Detect which cell encompasses the target text, then output its [X, Y] center coordinate. 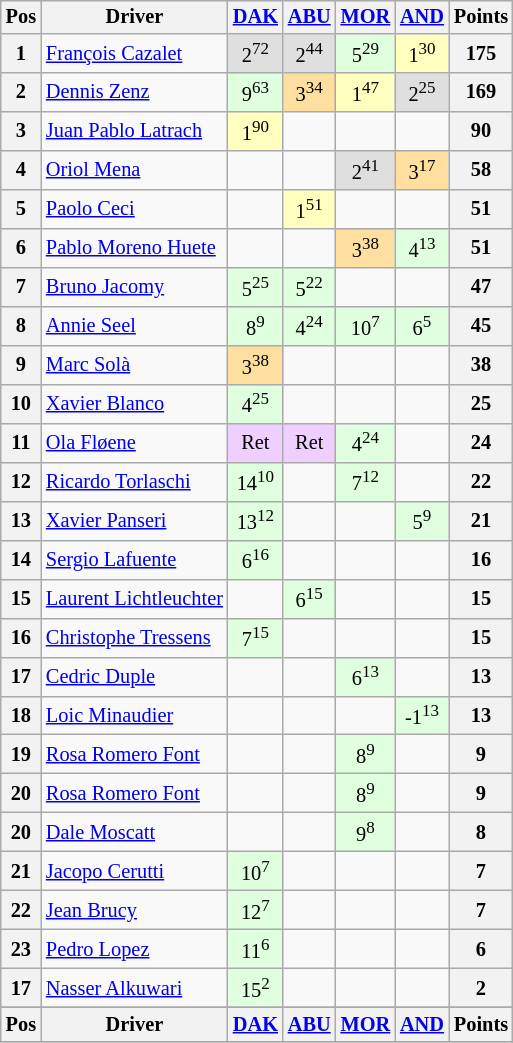
190 [256, 132]
169 [481, 92]
18 [21, 716]
3 [21, 132]
151 [310, 210]
Cedric Duple [134, 676]
47 [481, 288]
130 [422, 54]
Oriol Mena [134, 170]
65 [422, 326]
90 [481, 132]
241 [366, 170]
Christophe Tressens [134, 638]
11 [21, 442]
59 [422, 520]
225 [422, 92]
38 [481, 364]
116 [256, 950]
1 [21, 54]
98 [366, 832]
334 [310, 92]
4 [21, 170]
14 [21, 560]
12 [21, 482]
147 [366, 92]
413 [422, 248]
Laurent Lichtleuchter [134, 598]
Dennis Zenz [134, 92]
Jean Brucy [134, 910]
272 [256, 54]
Ola Fløene [134, 442]
1312 [256, 520]
Xavier Blanco [134, 404]
Sergio Lafuente [134, 560]
Marc Solà [134, 364]
317 [422, 170]
712 [366, 482]
522 [310, 288]
615 [310, 598]
19 [21, 754]
23 [21, 950]
Xavier Panseri [134, 520]
Bruno Jacomy [134, 288]
529 [366, 54]
25 [481, 404]
Pedro Lopez [134, 950]
Ricardo Torlaschi [134, 482]
Annie Seel [134, 326]
Pablo Moreno Huete [134, 248]
Nasser Alkuwari [134, 988]
127 [256, 910]
24 [481, 442]
175 [481, 54]
963 [256, 92]
10 [21, 404]
45 [481, 326]
Loic Minaudier [134, 716]
525 [256, 288]
-113 [422, 716]
152 [256, 988]
Paolo Ceci [134, 210]
616 [256, 560]
François Cazalet [134, 54]
5 [21, 210]
Jacopo Cerutti [134, 872]
Dale Moscatt [134, 832]
1410 [256, 482]
425 [256, 404]
58 [481, 170]
Juan Pablo Latrach [134, 132]
613 [366, 676]
244 [310, 54]
715 [256, 638]
